Scan for the cell matching the given text and deliver its [x, y] coordinate at center. 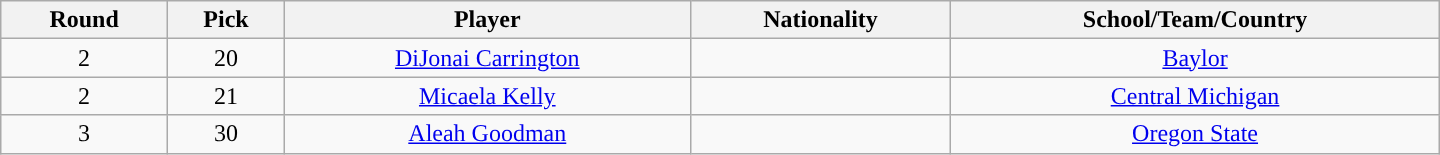
Micaela Kelly [487, 96]
3 [84, 134]
Central Michigan [1195, 96]
21 [226, 96]
Aleah Goodman [487, 134]
Nationality [820, 20]
DiJonai Carrington [487, 58]
Baylor [1195, 58]
Oregon State [1195, 134]
School/Team/Country [1195, 20]
30 [226, 134]
Pick [226, 20]
Player [487, 20]
Round [84, 20]
20 [226, 58]
